Scan for the cell matching the given text and deliver its (x, y) coordinate at center. 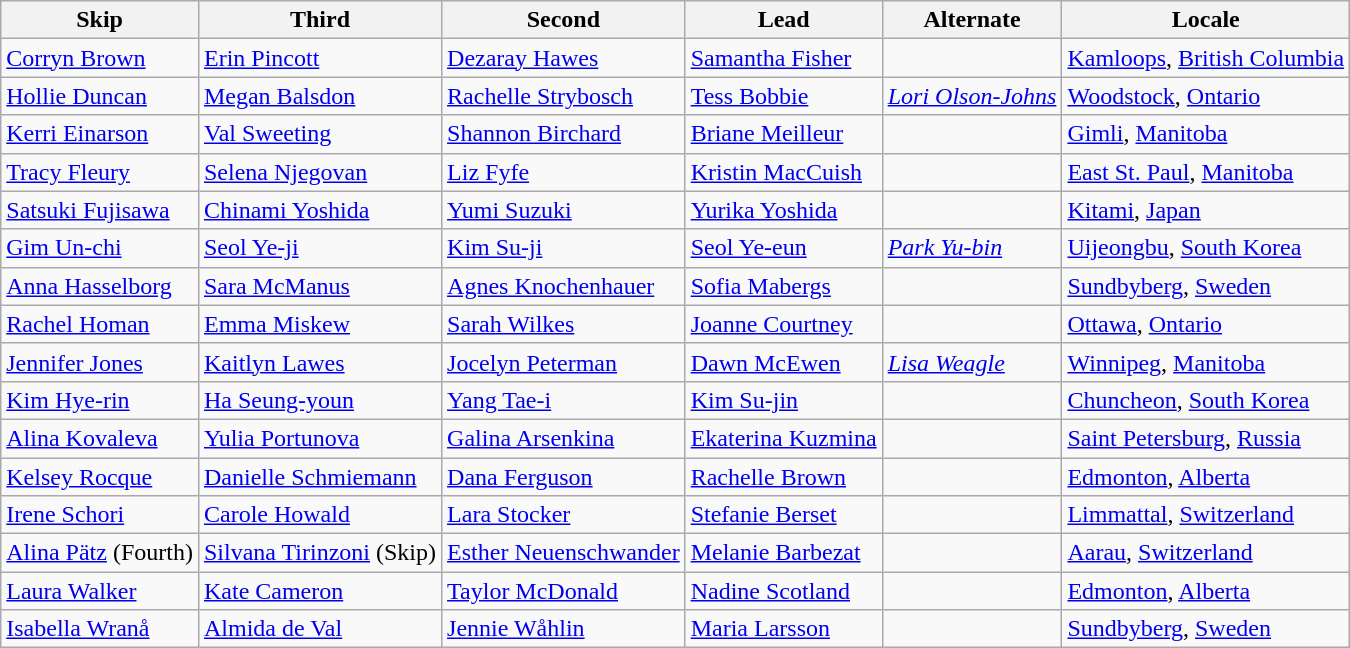
Megan Balsdon (320, 96)
Ottawa, Ontario (1206, 324)
Selena Njegovan (320, 172)
Yang Tae-i (564, 400)
Chinami Yoshida (320, 210)
Maria Larsson (784, 629)
Melanie Barbezat (784, 553)
Kitami, Japan (1206, 210)
Limmattal, Switzerland (1206, 515)
Danielle Schmiemann (320, 477)
Carole Howald (320, 515)
Saint Petersburg, Russia (1206, 438)
Satsuki Fujisawa (100, 210)
Jennie Wåhlin (564, 629)
Lara Stocker (564, 515)
Taylor McDonald (564, 591)
Erin Pincott (320, 58)
East St. Paul, Manitoba (1206, 172)
Locale (1206, 20)
Gimli, Manitoba (1206, 134)
Kelsey Rocque (100, 477)
Kim Su-jin (784, 400)
Hollie Duncan (100, 96)
Alina Pätz (Fourth) (100, 553)
Kaitlyn Lawes (320, 362)
Alternate (972, 20)
Rachel Homan (100, 324)
Almida de Val (320, 629)
Dezaray Hawes (564, 58)
Lead (784, 20)
Kim Su-ji (564, 248)
Lori Olson-Johns (972, 96)
Anna Hasselborg (100, 286)
Kate Cameron (320, 591)
Sofia Mabergs (784, 286)
Kristin MacCuish (784, 172)
Joanne Courtney (784, 324)
Third (320, 20)
Seol Ye-eun (784, 248)
Esther Neuenschwander (564, 553)
Winnipeg, Manitoba (1206, 362)
Agnes Knochenhauer (564, 286)
Skip (100, 20)
Kamloops, British Columbia (1206, 58)
Laura Walker (100, 591)
Dana Ferguson (564, 477)
Corryn Brown (100, 58)
Yulia Portunova (320, 438)
Silvana Tirinzoni (Skip) (320, 553)
Park Yu-bin (972, 248)
Yumi Suzuki (564, 210)
Rachelle Brown (784, 477)
Yurika Yoshida (784, 210)
Woodstock, Ontario (1206, 96)
Dawn McEwen (784, 362)
Rachelle Strybosch (564, 96)
Ha Seung-youn (320, 400)
Kerri Einarson (100, 134)
Liz Fyfe (564, 172)
Uijeongbu, South Korea (1206, 248)
Shannon Birchard (564, 134)
Seol Ye-ji (320, 248)
Stefanie Berset (784, 515)
Tess Bobbie (784, 96)
Ekaterina Kuzmina (784, 438)
Irene Schori (100, 515)
Sara McManus (320, 286)
Aarau, Switzerland (1206, 553)
Val Sweeting (320, 134)
Gim Un-chi (100, 248)
Tracy Fleury (100, 172)
Nadine Scotland (784, 591)
Kim Hye-rin (100, 400)
Sarah Wilkes (564, 324)
Jennifer Jones (100, 362)
Galina Arsenkina (564, 438)
Chuncheon, South Korea (1206, 400)
Emma Miskew (320, 324)
Samantha Fisher (784, 58)
Second (564, 20)
Isabella Wranå (100, 629)
Lisa Weagle (972, 362)
Briane Meilleur (784, 134)
Alina Kovaleva (100, 438)
Jocelyn Peterman (564, 362)
